For the text-containing cell, return its midpoint in [x, y] coordinate format. 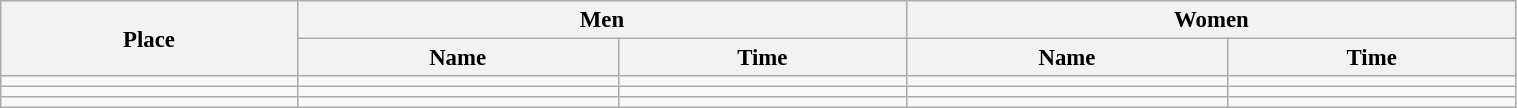
Women [1212, 20]
Place [150, 38]
Men [602, 20]
